Determine the (X, Y) coordinate at the center of the cell enclosing the given text.  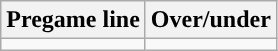
Over/under (210, 20)
Pregame line (74, 20)
